Extract the (X, Y) coordinate from the center of the cell holding the provided text.  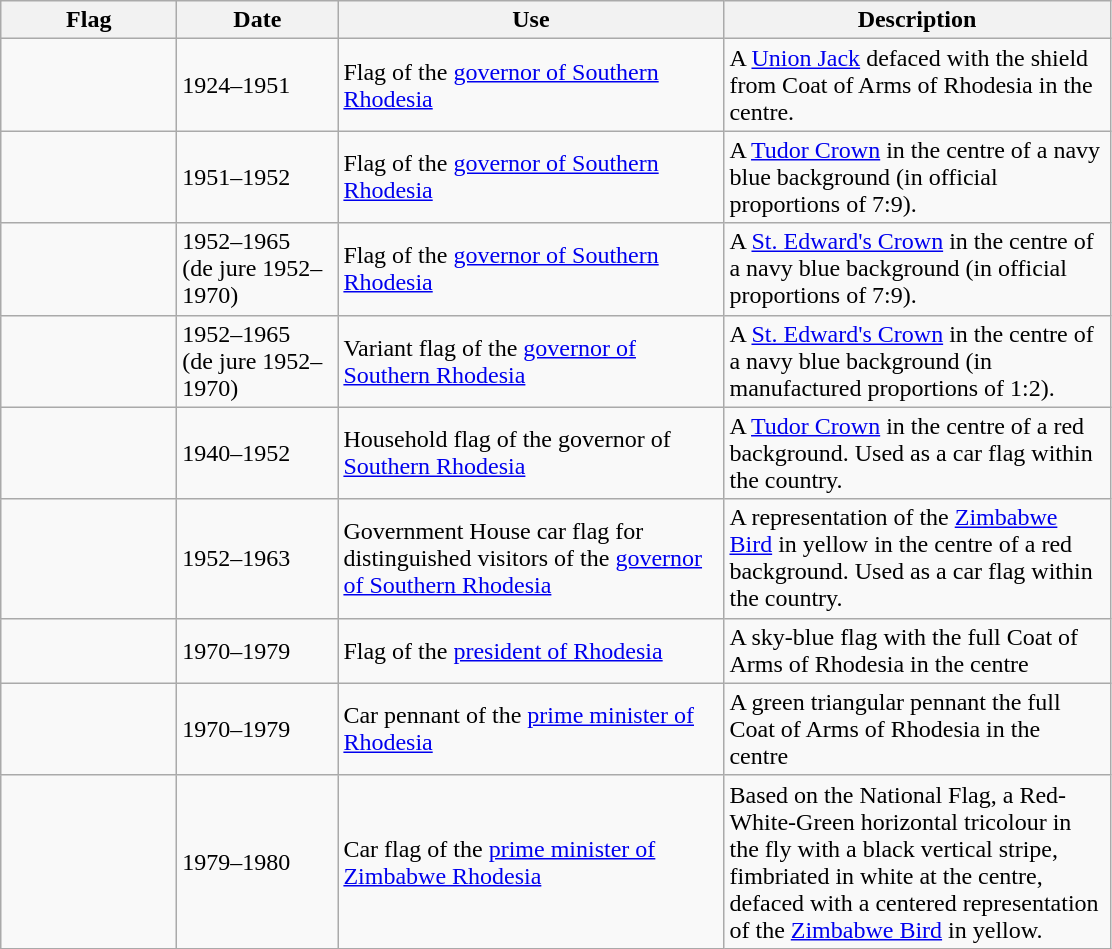
Variant flag of the governor of Southern Rhodesia (531, 361)
Flag (89, 20)
A Tudor Crown in the centre of a navy blue background (in official proportions of 7:9). (917, 177)
Use (531, 20)
Description (917, 20)
1952–1963 (258, 558)
A representation of the Zimbabwe Bird in yellow in the centre of a red background. Used as a car flag within the country. (917, 558)
A Union Jack defaced with the shield from Coat of Arms of Rhodesia in the centre. (917, 85)
Car pennant of the prime minister of Rhodesia (531, 729)
Household flag of the governor of Southern Rhodesia (531, 453)
A St. Edward's Crown in the centre of a navy blue background (in official proportions of 7:9). (917, 269)
Date (258, 20)
Car flag of the prime minister of Zimbabwe Rhodesia (531, 862)
Flag of the president of Rhodesia (531, 650)
1924–1951 (258, 85)
Government House car flag for distinguished visitors of the governor of Southern Rhodesia (531, 558)
A St. Edward's Crown in the centre of a navy blue background (in manufactured proportions of 1:2). (917, 361)
1940–1952 (258, 453)
A Tudor Crown in the centre of a red background. Used as a car flag within the country. (917, 453)
1951–1952 (258, 177)
A sky-blue flag with the full Coat of Arms of Rhodesia in the centre (917, 650)
A green triangular pennant the full Coat of Arms of Rhodesia in the centre (917, 729)
1979–1980 (258, 862)
